Locate the cell with the specified text and output its (X, Y) center coordinate. 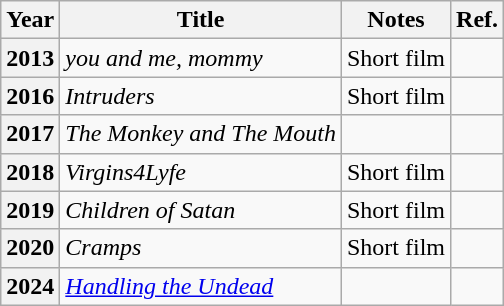
Virgins4Lyfe (201, 172)
Handling the Undead (201, 286)
Notes (396, 20)
Children of Satan (201, 210)
The Monkey and The Mouth (201, 134)
2020 (30, 248)
Year (30, 20)
2018 (30, 172)
Title (201, 20)
2017 (30, 134)
2016 (30, 96)
you and me, mommy (201, 58)
2024 (30, 286)
Ref. (478, 20)
2019 (30, 210)
Cramps (201, 248)
Intruders (201, 96)
2013 (30, 58)
